Capture the cell that displays the provided text and extract its [X, Y] central coordinate. 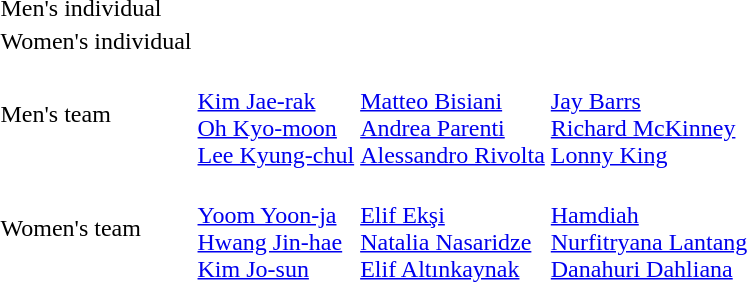
Matteo Bisiani Andrea Parenti Alessandro Rivolta [453, 114]
Kim Jae-rak Oh Kyo-moon Lee Kyung-chul [276, 114]
